Identify which cell holds the provided text, then report its [x, y] central coordinate. 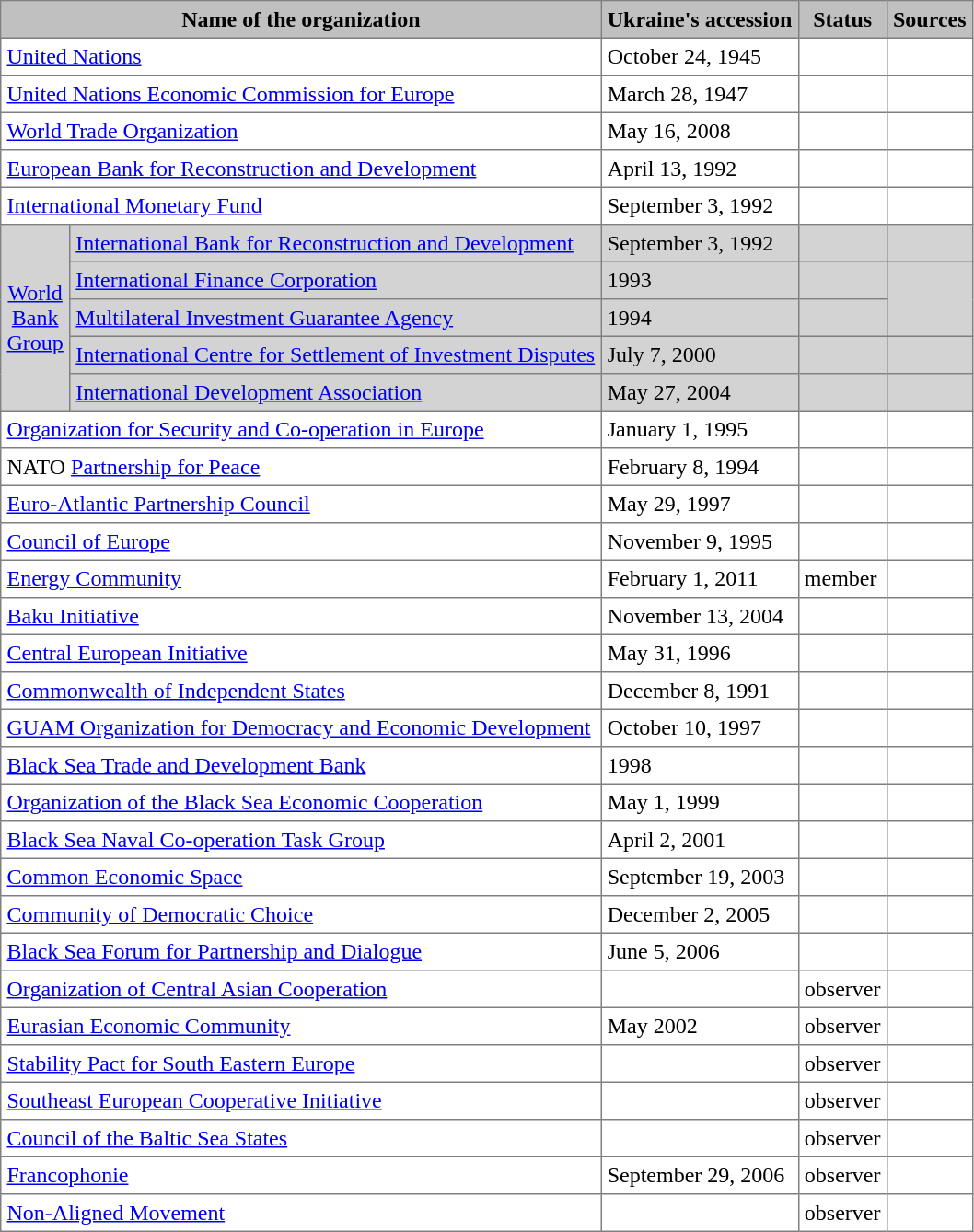
November 9, 1995 [700, 541]
Status [842, 19]
Community of Democratic Choice [301, 914]
October 24, 1945 [700, 56]
International Finance Corporation [335, 280]
World Trade Organization [301, 131]
Stability Pact for South Eastern Europe [301, 1063]
July 7, 2000 [700, 354]
Commonwealth of Independent States [301, 691]
member [842, 578]
February 1, 2011 [700, 578]
April 2, 2001 [700, 840]
October 10, 1997 [700, 727]
June 5, 2006 [700, 951]
Black Sea Trade and Development Bank [301, 765]
December 8, 1991 [700, 691]
November 13, 2004 [700, 616]
European Bank for Reconstruction and Development [301, 169]
May 16, 2008 [700, 131]
September 29, 2006 [700, 1175]
Euro-Atlantic Partnership Council [301, 504]
International Monetary Fund [301, 205]
WorldBankGroup [35, 318]
International Development Association [335, 392]
Black Sea Naval Co-operation Task Group [301, 840]
Non-Aligned Movement [301, 1213]
United Nations [301, 56]
1994 [700, 318]
GUAM Organization for Democracy and Economic Development [301, 727]
Black Sea Forum for Partnership and Dialogue [301, 951]
International Centre for Settlement of Investment Disputes [335, 354]
Organization for Security and Co-operation in Europe [301, 429]
May 1, 1999 [700, 802]
Name of the organization [301, 19]
May 27, 2004 [700, 392]
January 1, 1995 [700, 429]
Council of the Baltic Sea States [301, 1138]
Southeast European Cooperative Initiative [301, 1100]
Central European Initiative [301, 653]
April 13, 1992 [700, 169]
Council of Europe [301, 541]
Energy Community [301, 578]
Organization of Central Asian Cooperation [301, 989]
Sources [930, 19]
1998 [700, 765]
February 8, 1994 [700, 467]
International Bank for Reconstruction and Development [335, 243]
May 2002 [700, 1026]
Multilateral Investment Guarantee Agency [335, 318]
Organization of the Black Sea Economic Cooperation [301, 802]
Francophonie [301, 1175]
1993 [700, 280]
NATO Partnership for Peace [301, 467]
March 28, 1947 [700, 94]
May 31, 1996 [700, 653]
December 2, 2005 [700, 914]
May 29, 1997 [700, 504]
United Nations Economic Commission for Europe [301, 94]
Common Economic Space [301, 877]
Eurasian Economic Community [301, 1026]
September 19, 2003 [700, 877]
Ukraine's accession [700, 19]
Baku Initiative [301, 616]
